Determine the (x, y) coordinate at the center of the cell enclosing the given text.  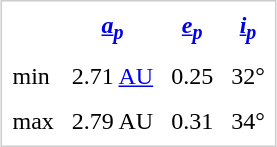
32° (248, 77)
ip (248, 28)
ep (192, 28)
2.79 AU (112, 122)
34° (248, 122)
ap (112, 28)
0.31 (192, 122)
min (33, 77)
max (33, 122)
2.71 AU (112, 77)
0.25 (192, 77)
